Locate the cell with the specified text and output its (X, Y) center coordinate. 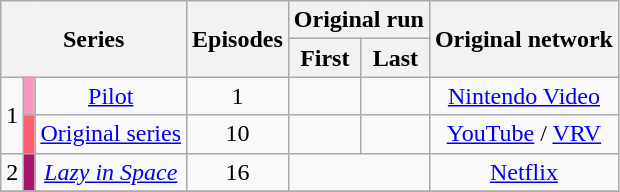
Lazy in Space (111, 172)
YouTube / VRV (524, 134)
Original series (111, 134)
Original run (358, 20)
Last (395, 58)
Series (94, 39)
First (324, 58)
Pilot (111, 96)
2 (12, 172)
Nintendo Video (524, 96)
Original network (524, 39)
10 (238, 134)
Netflix (524, 172)
16 (238, 172)
Episodes (238, 39)
